From the cell containing the given text, extract its center point as [X, Y] coordinate. 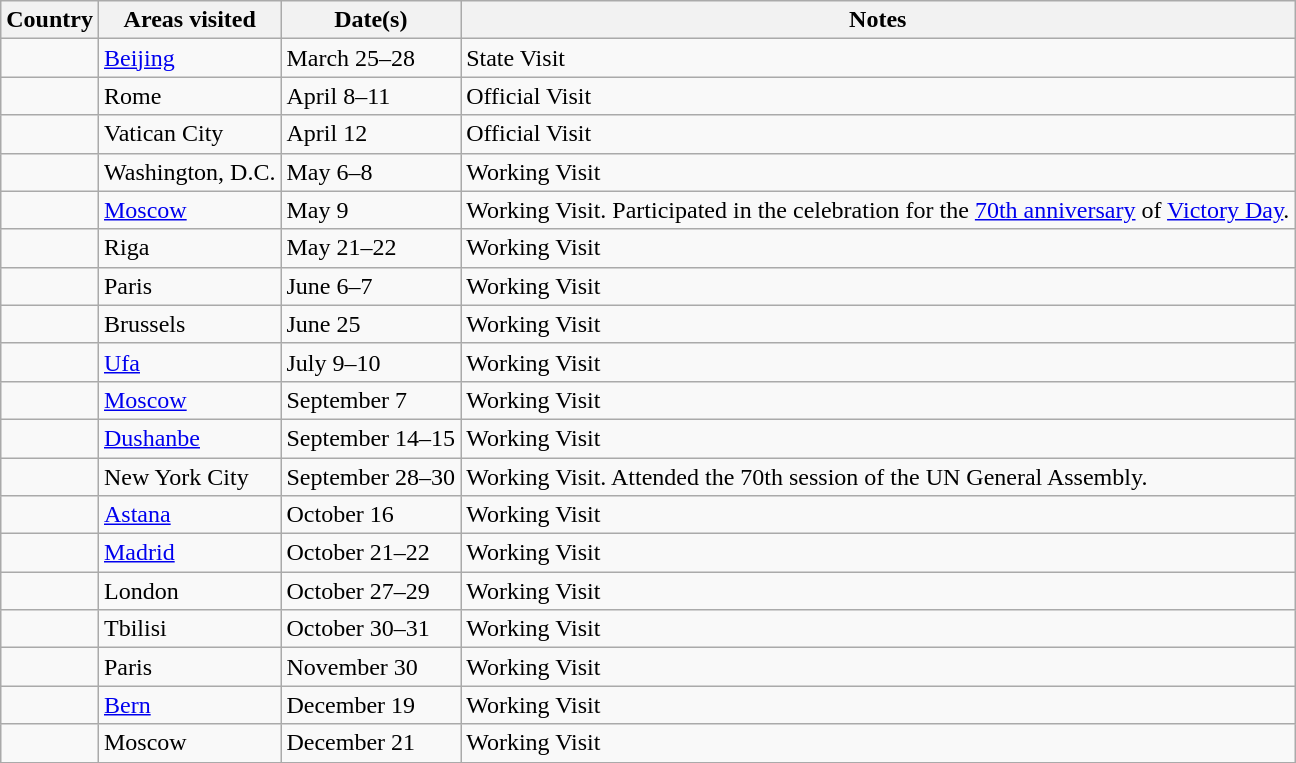
October 16 [371, 515]
June 25 [371, 324]
Ufa [189, 362]
Riga [189, 248]
September 28–30 [371, 477]
London [189, 591]
Astana [189, 515]
October 21–22 [371, 553]
September 7 [371, 400]
New York City [189, 477]
Country [50, 20]
Beijing [189, 58]
June 6–7 [371, 286]
May 9 [371, 210]
Areas visited [189, 20]
Dushanbe [189, 438]
Working Visit. Participated in the celebration for the 70th anniversary of Victory Day. [878, 210]
Working Visit. Attended the 70th session of the UN General Assembly. [878, 477]
May 6–8 [371, 172]
State Visit [878, 58]
December 21 [371, 743]
Date(s) [371, 20]
Tbilisi [189, 629]
Madrid [189, 553]
Washington, D.C. [189, 172]
December 19 [371, 705]
October 30–31 [371, 629]
Rome [189, 96]
May 21–22 [371, 248]
Vatican City [189, 134]
October 27–29 [371, 591]
April 12 [371, 134]
July 9–10 [371, 362]
Bern [189, 705]
Notes [878, 20]
Brussels [189, 324]
March 25–28 [371, 58]
November 30 [371, 667]
September 14–15 [371, 438]
April 8–11 [371, 96]
